Determine the [X, Y] coordinate at the center of the cell enclosing the given text.  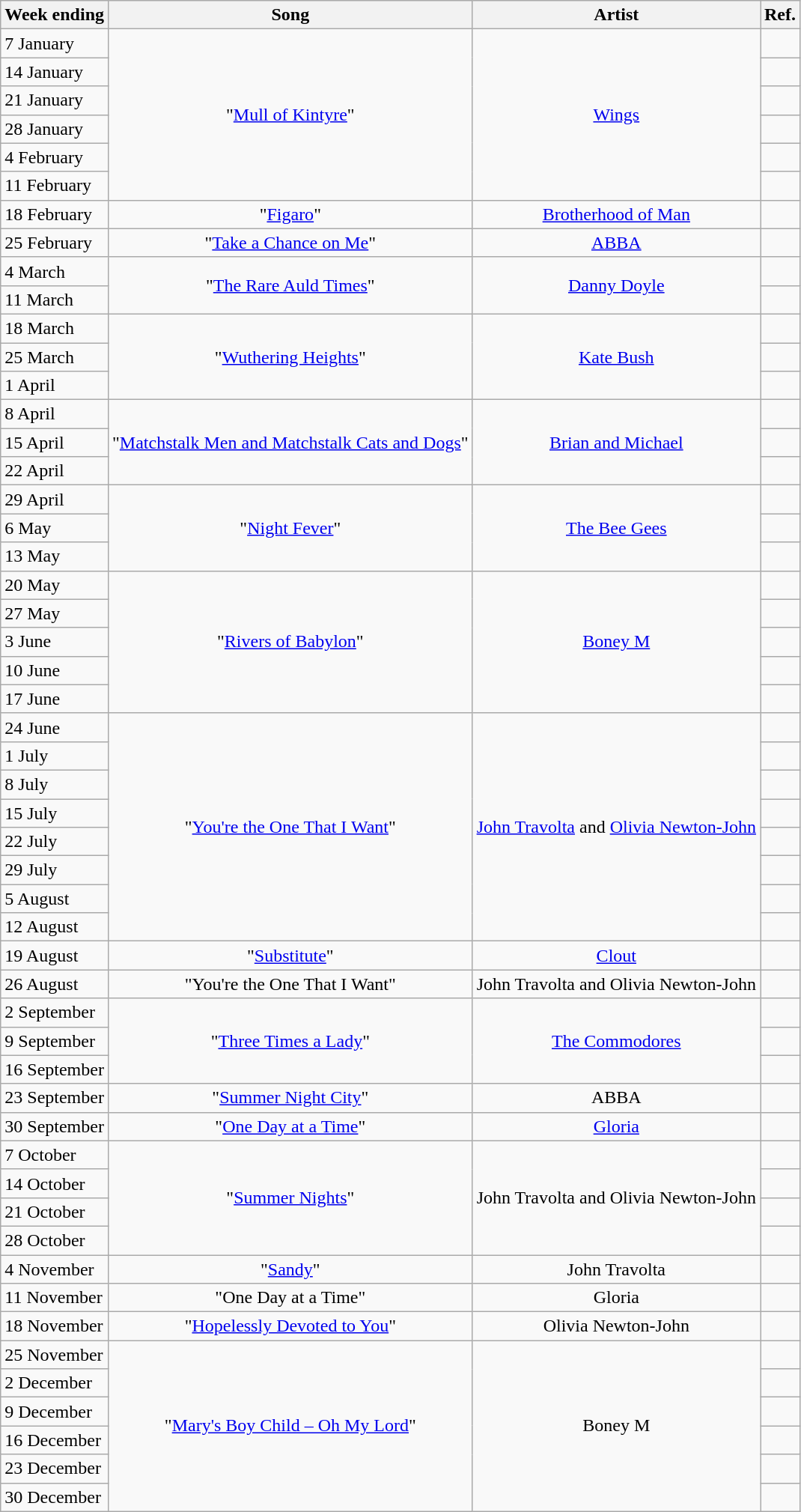
"Night Fever" [290, 528]
22 July [55, 842]
10 June [55, 670]
29 July [55, 870]
29 April [55, 500]
2 September [55, 1012]
"Mull of Kintyre" [290, 115]
4 November [55, 1269]
16 December [55, 1440]
17 June [55, 699]
Ref. [780, 15]
2 December [55, 1383]
7 October [55, 1155]
25 November [55, 1355]
Danny Doyle [616, 285]
6 May [55, 528]
8 July [55, 784]
24 June [55, 727]
"Rivers of Babylon" [290, 642]
The Bee Gees [616, 528]
Artist [616, 15]
"Summer Night City" [290, 1098]
21 October [55, 1212]
30 September [55, 1126]
3 June [55, 642]
"Substitute" [290, 956]
13 May [55, 556]
9 September [55, 1041]
18 February [55, 214]
26 August [55, 984]
23 September [55, 1098]
Kate Bush [616, 356]
"Mary's Boy Child – Oh My Lord" [290, 1426]
"Wuthering Heights" [290, 356]
21 January [55, 100]
Olivia Newton-John [616, 1326]
14 January [55, 72]
11 March [55, 300]
The Commodores [616, 1041]
23 December [55, 1469]
9 December [55, 1412]
20 May [55, 585]
"Three Times a Lady" [290, 1041]
1 July [55, 756]
"Take a Chance on Me" [290, 243]
11 November [55, 1298]
Brian and Michael [616, 443]
"The Rare Auld Times" [290, 285]
Week ending [55, 15]
1 April [55, 386]
12 August [55, 927]
7 January [55, 43]
15 July [55, 813]
Song [290, 15]
28 January [55, 129]
5 August [55, 899]
22 April [55, 471]
25 March [55, 357]
"Matchstalk Men and Matchstalk Cats and Dogs" [290, 443]
"Figaro" [290, 214]
18 November [55, 1326]
16 September [55, 1069]
25 February [55, 243]
"Summer Nights" [290, 1197]
28 October [55, 1240]
30 December [55, 1497]
4 February [55, 157]
4 March [55, 271]
John Travolta [616, 1269]
Brotherhood of Man [616, 214]
14 October [55, 1183]
18 March [55, 328]
8 April [55, 414]
Clout [616, 956]
"Hopelessly Devoted to You" [290, 1326]
"Sandy" [290, 1269]
Wings [616, 115]
15 April [55, 443]
19 August [55, 956]
11 February [55, 186]
27 May [55, 613]
